Identify which cell holds the provided text, then report its (X, Y) central coordinate. 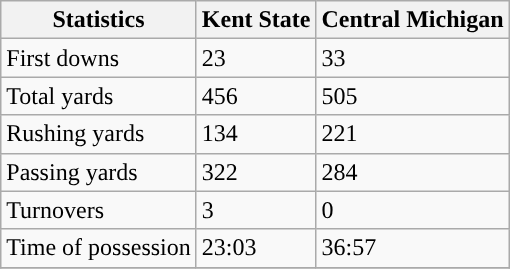
134 (256, 134)
23 (256, 58)
Kent State (256, 20)
23:03 (256, 248)
3 (256, 210)
505 (412, 96)
Statistics (99, 20)
284 (412, 172)
Central Michigan (412, 20)
Passing yards (99, 172)
322 (256, 172)
Turnovers (99, 210)
Rushing yards (99, 134)
First downs (99, 58)
Time of possession (99, 248)
221 (412, 134)
456 (256, 96)
36:57 (412, 248)
Total yards (99, 96)
33 (412, 58)
0 (412, 210)
